Scan for the cell matching the given text and deliver its [X, Y] coordinate at center. 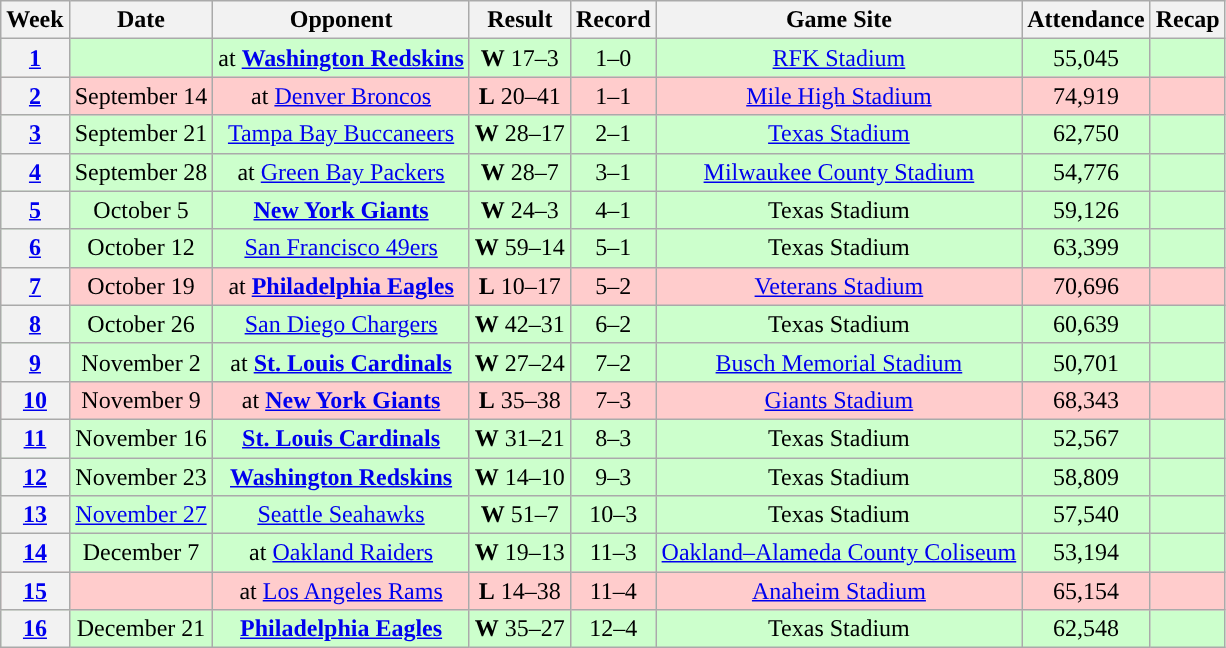
Game Site [839, 20]
L 35–38 [520, 400]
September 14 [141, 96]
San Diego Chargers [341, 324]
16 [35, 629]
at Los Angeles Rams [341, 591]
50,701 [1086, 362]
September 28 [141, 172]
3 [35, 134]
Busch Memorial Stadium [839, 362]
12 [35, 477]
October 5 [141, 210]
Philadelphia Eagles [341, 629]
62,750 [1086, 134]
57,540 [1086, 515]
3–1 [613, 172]
7 [35, 286]
5 [35, 210]
13 [35, 515]
Mile High Stadium [839, 96]
L 14–38 [520, 591]
53,194 [1086, 553]
8–3 [613, 438]
October 26 [141, 324]
December 21 [141, 629]
W 31–21 [520, 438]
Date [141, 20]
58,809 [1086, 477]
5–2 [613, 286]
W 14–10 [520, 477]
W 19–13 [520, 553]
W 17–3 [520, 58]
74,919 [1086, 96]
Record [613, 20]
Opponent [341, 20]
W 42–31 [520, 324]
Tampa Bay Buccaneers [341, 134]
W 28–7 [520, 172]
68,343 [1086, 400]
L 10–17 [520, 286]
60,639 [1086, 324]
6–2 [613, 324]
L 20–41 [520, 96]
W 59–14 [520, 248]
November 9 [141, 400]
54,776 [1086, 172]
4–1 [613, 210]
at Green Bay Packers [341, 172]
Attendance [1086, 20]
63,399 [1086, 248]
1–0 [613, 58]
at Philadelphia Eagles [341, 286]
Oakland–Alameda County Coliseum [839, 553]
11 [35, 438]
November 16 [141, 438]
W 35–27 [520, 629]
at New York Giants [341, 400]
San Francisco 49ers [341, 248]
62,548 [1086, 629]
Washington Redskins [341, 477]
65,154 [1086, 591]
5–1 [613, 248]
10–3 [613, 515]
at Denver Broncos [341, 96]
November 23 [141, 477]
12–4 [613, 629]
Week [35, 20]
7–2 [613, 362]
October 12 [141, 248]
15 [35, 591]
September 21 [141, 134]
W 27–24 [520, 362]
at St. Louis Cardinals [341, 362]
14 [35, 553]
10 [35, 400]
52,567 [1086, 438]
at Washington Redskins [341, 58]
W 28–17 [520, 134]
New York Giants [341, 210]
55,045 [1086, 58]
70,696 [1086, 286]
Anaheim Stadium [839, 591]
4 [35, 172]
at Oakland Raiders [341, 553]
7–3 [613, 400]
2–1 [613, 134]
RFK Stadium [839, 58]
December 7 [141, 553]
6 [35, 248]
1 [35, 58]
October 19 [141, 286]
11–3 [613, 553]
8 [35, 324]
9 [35, 362]
11–4 [613, 591]
Recap [1188, 20]
Milwaukee County Stadium [839, 172]
November 27 [141, 515]
St. Louis Cardinals [341, 438]
November 2 [141, 362]
Seattle Seahawks [341, 515]
Result [520, 20]
9–3 [613, 477]
1–1 [613, 96]
W 24–3 [520, 210]
2 [35, 96]
59,126 [1086, 210]
W 51–7 [520, 515]
Veterans Stadium [839, 286]
Giants Stadium [839, 400]
